Scan for the cell matching the given text and deliver its [x, y] coordinate at center. 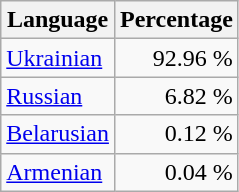
Ukrainian [58, 58]
Armenian [58, 172]
Belarusian [58, 134]
0.12 % [176, 134]
92.96 % [176, 58]
Russian [58, 96]
0.04 % [176, 172]
Language [58, 20]
6.82 % [176, 96]
Percentage [176, 20]
